Search for the cell housing the specified text and yield its [X, Y] center coordinate. 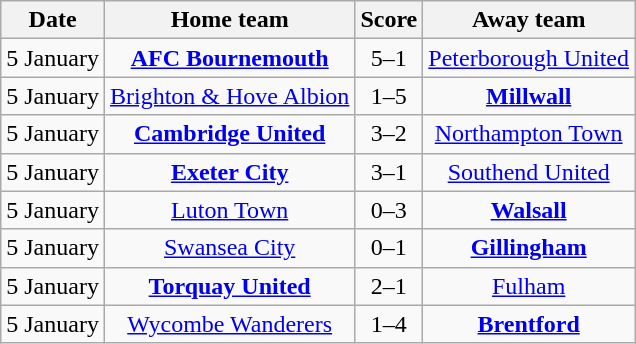
0–3 [389, 210]
Cambridge United [229, 134]
Peterborough United [529, 58]
AFC Bournemouth [229, 58]
Millwall [529, 96]
3–2 [389, 134]
Home team [229, 20]
Southend United [529, 172]
Score [389, 20]
Date [53, 20]
Brighton & Hove Albion [229, 96]
Swansea City [229, 248]
Fulham [529, 286]
Northampton Town [529, 134]
3–1 [389, 172]
Brentford [529, 324]
Wycombe Wanderers [229, 324]
Torquay United [229, 286]
1–5 [389, 96]
Walsall [529, 210]
Away team [529, 20]
0–1 [389, 248]
2–1 [389, 286]
Gillingham [529, 248]
1–4 [389, 324]
Exeter City [229, 172]
5–1 [389, 58]
Luton Town [229, 210]
